Determine the (x, y) coordinate at the center of the cell enclosing the given text.  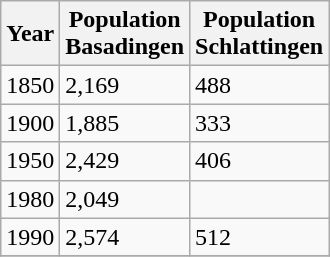
PopulationBasadingen (125, 34)
488 (260, 85)
2,574 (125, 237)
1980 (30, 199)
333 (260, 123)
PopulationSchlattingen (260, 34)
Year (30, 34)
1950 (30, 161)
2,429 (125, 161)
1990 (30, 237)
2,049 (125, 199)
1,885 (125, 123)
406 (260, 161)
2,169 (125, 85)
1850 (30, 85)
512 (260, 237)
1900 (30, 123)
